Provide the (x, y) coordinate of the cell's center where the given text is located.  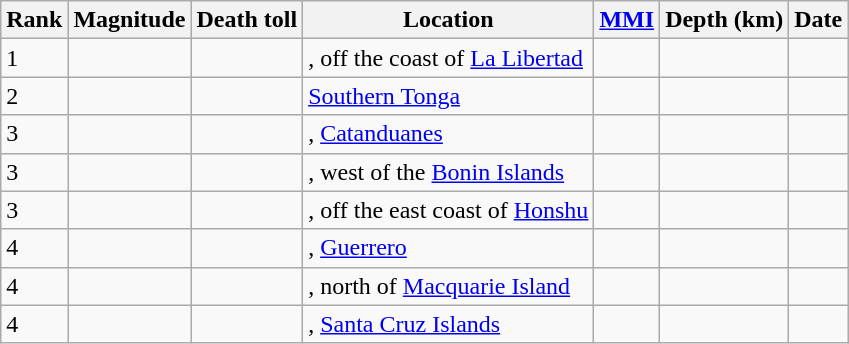
Rank (34, 20)
Southern Tonga (448, 96)
Depth (km) (724, 20)
, west of the Bonin Islands (448, 172)
, Catanduanes (448, 134)
, north of Macquarie Island (448, 286)
1 (34, 58)
, off the east coast of Honshu (448, 210)
MMI (627, 20)
Location (448, 20)
Death toll (247, 20)
, off the coast of La Libertad (448, 58)
Magnitude (130, 20)
Date (818, 20)
, Santa Cruz Islands (448, 324)
, Guerrero (448, 248)
2 (34, 96)
